Locate the cell with the specified text and output its [x, y] center coordinate. 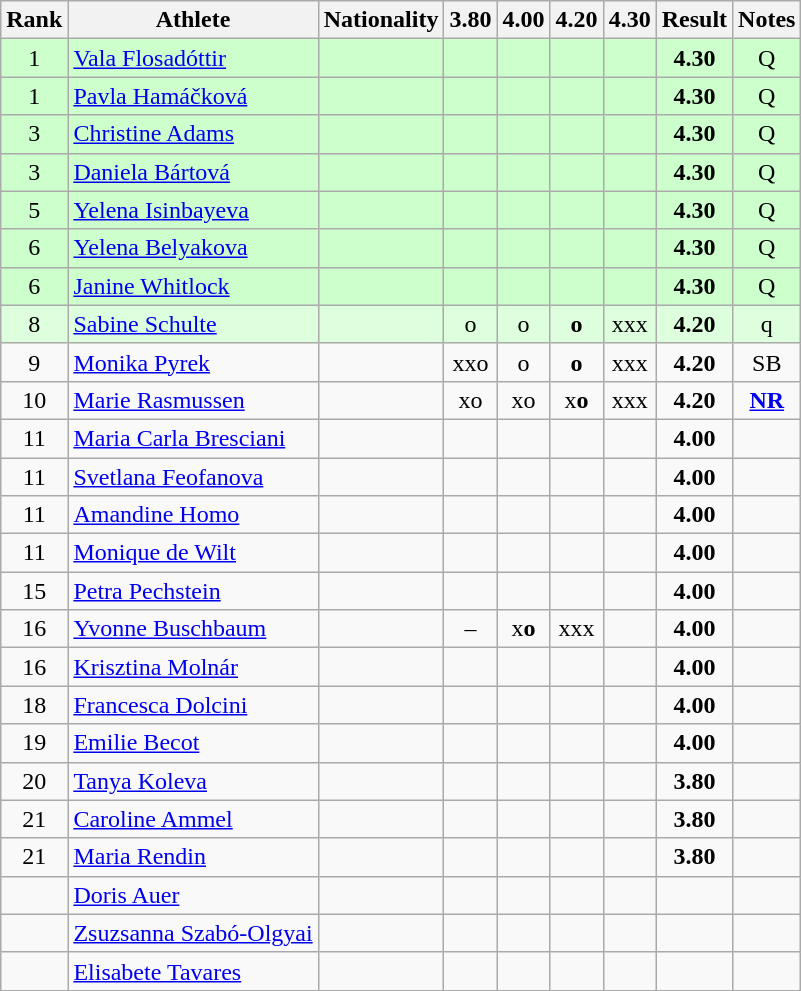
Svetlana Feofanova [193, 477]
Rank [34, 20]
Zsuzsanna Szabó-Olgyai [193, 933]
Monika Pyrek [193, 362]
Vala Flosadóttir [193, 58]
Athlete [193, 20]
SB [767, 362]
Maria Rendin [193, 857]
Tanya Koleva [193, 781]
Elisabete Tavares [193, 971]
Pavla Hamáčková [193, 96]
Amandine Homo [193, 515]
NR [767, 400]
Yelena Isinbayeva [193, 210]
Doris Auer [193, 895]
Janine Whitlock [193, 286]
Sabine Schulte [193, 324]
Yvonne Buschbaum [193, 629]
Christine Adams [193, 134]
Yelena Belyakova [193, 248]
Nationality [381, 20]
19 [34, 743]
Marie Rasmussen [193, 400]
Caroline Ammel [193, 819]
Notes [767, 20]
18 [34, 705]
9 [34, 362]
q [767, 324]
Monique de Wilt [193, 553]
Result [694, 20]
15 [34, 591]
Petra Pechstein [193, 591]
8 [34, 324]
10 [34, 400]
– [470, 629]
20 [34, 781]
Maria Carla Bresciani [193, 438]
Daniela Bártová [193, 172]
Emilie Becot [193, 743]
xxo [470, 362]
Francesca Dolcini [193, 705]
Krisztina Molnár [193, 667]
5 [34, 210]
